Find where the given text appears and provide that cell's center as (X, Y) coordinate. 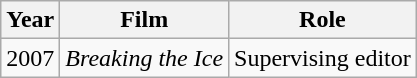
Film (144, 20)
Year (30, 20)
Role (323, 20)
Supervising editor (323, 58)
2007 (30, 58)
Breaking the Ice (144, 58)
